Detect which cell encompasses the target text, then output its [x, y] center coordinate. 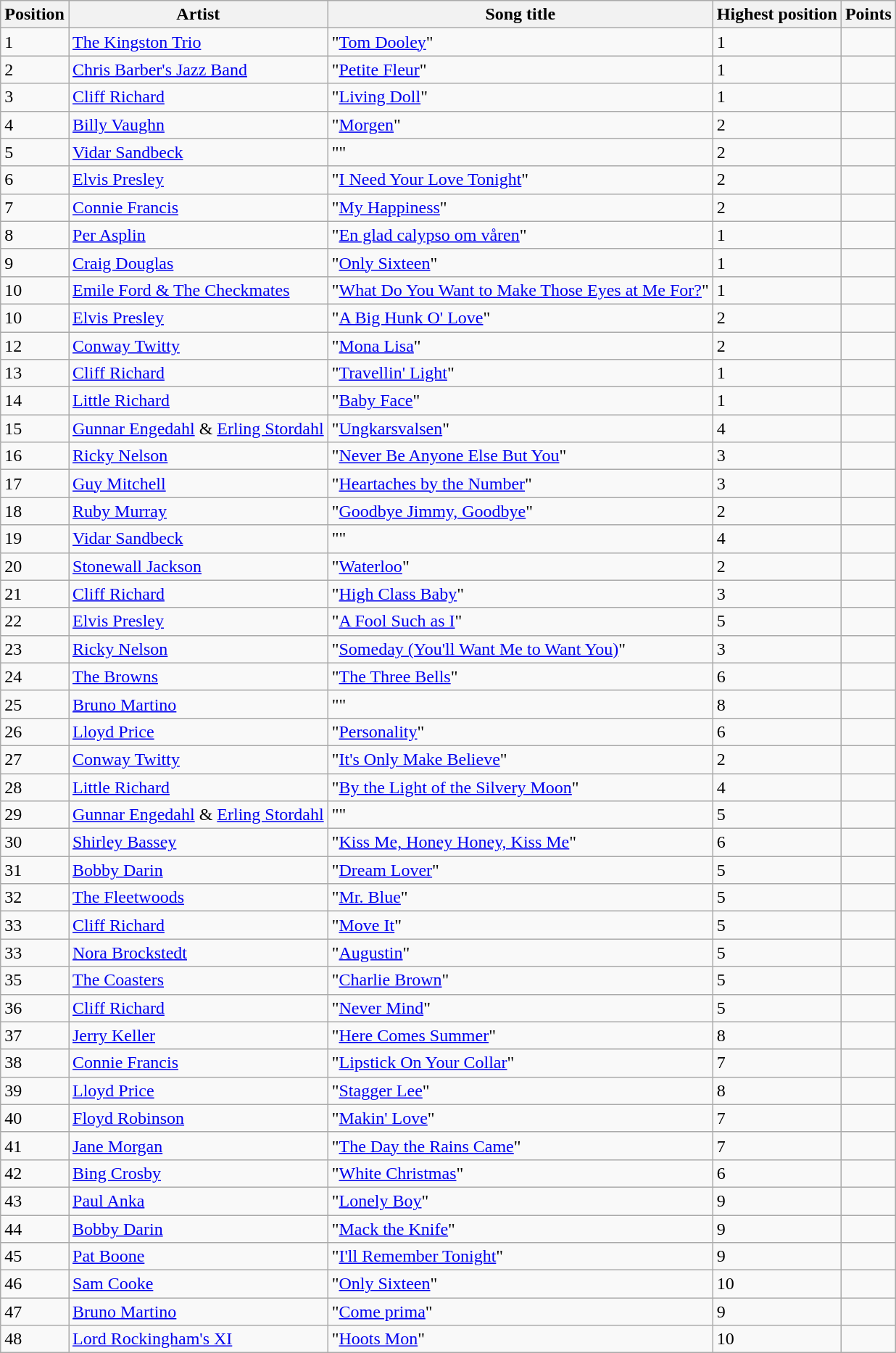
"Lonely Boy" [520, 1201]
42 [35, 1173]
Nora Brockstedt [198, 953]
"A Big Hunk O' Love" [520, 318]
Artist [198, 15]
"Heartaches by the Number" [520, 484]
14 [35, 401]
"Charlie Brown" [520, 980]
Billy Vaughn [198, 125]
Craig Douglas [198, 262]
18 [35, 511]
29 [35, 815]
25 [35, 704]
31 [35, 870]
"White Christmas" [520, 1173]
Lord Rockingham's XI [198, 1339]
"The Three Bells" [520, 676]
26 [35, 732]
Stonewall Jackson [198, 566]
44 [35, 1229]
19 [35, 539]
40 [35, 1118]
46 [35, 1284]
"Personality" [520, 732]
"Come prima" [520, 1312]
16 [35, 456]
21 [35, 594]
"Makin' Love" [520, 1118]
Ruby Murray [198, 511]
35 [35, 980]
28 [35, 787]
43 [35, 1201]
17 [35, 484]
30 [35, 843]
Per Asplin [198, 235]
"Never Be Anyone Else But You" [520, 456]
37 [35, 1035]
47 [35, 1312]
"Hoots Mon" [520, 1339]
"Travellin' Light" [520, 373]
Chris Barber's Jazz Band [198, 70]
Floyd Robinson [198, 1118]
Paul Anka [198, 1201]
"Never Mind" [520, 1008]
"Kiss Me, Honey Honey, Kiss Me" [520, 843]
"Mr. Blue" [520, 898]
24 [35, 676]
36 [35, 1008]
45 [35, 1257]
"Goodbye Jimmy, Goodbye" [520, 511]
39 [35, 1091]
Shirley Bassey [198, 843]
"Stagger Lee" [520, 1091]
"Move It" [520, 925]
The Coasters [198, 980]
23 [35, 649]
"High Class Baby" [520, 594]
Guy Mitchell [198, 484]
Emile Ford & The Checkmates [198, 290]
32 [35, 898]
"It's Only Make Believe" [520, 759]
"Baby Face" [520, 401]
"Tom Dooley" [520, 42]
Jerry Keller [198, 1035]
"En glad calypso om våren" [520, 235]
13 [35, 373]
"By the Light of the Silvery Moon" [520, 787]
41 [35, 1146]
Jane Morgan [198, 1146]
The Fleetwoods [198, 898]
"Lipstick On Your Collar" [520, 1063]
"I'll Remember Tonight" [520, 1257]
"The Day the Rains Came" [520, 1146]
Points [868, 15]
27 [35, 759]
"Ungkarsvalsen" [520, 429]
"Dream Lover" [520, 870]
"Here Comes Summer" [520, 1035]
"Augustin" [520, 953]
15 [35, 429]
Bing Crosby [198, 1173]
38 [35, 1063]
"Petite Fleur" [520, 70]
"I Need Your Love Tonight" [520, 180]
The Browns [198, 676]
"Mack the Knife" [520, 1229]
48 [35, 1339]
Highest position [777, 15]
The Kingston Trio [198, 42]
"A Fool Such as I" [520, 621]
"Someday (You'll Want Me to Want You)" [520, 649]
Song title [520, 15]
Sam Cooke [198, 1284]
"What Do You Want to Make Those Eyes at Me For?" [520, 290]
22 [35, 621]
"Mona Lisa" [520, 346]
12 [35, 346]
"Morgen" [520, 125]
Position [35, 15]
20 [35, 566]
"Living Doll" [520, 97]
"My Happiness" [520, 207]
"Waterloo" [520, 566]
Pat Boone [198, 1257]
